Extract the (x, y) coordinate from the center of the cell holding the provided text.  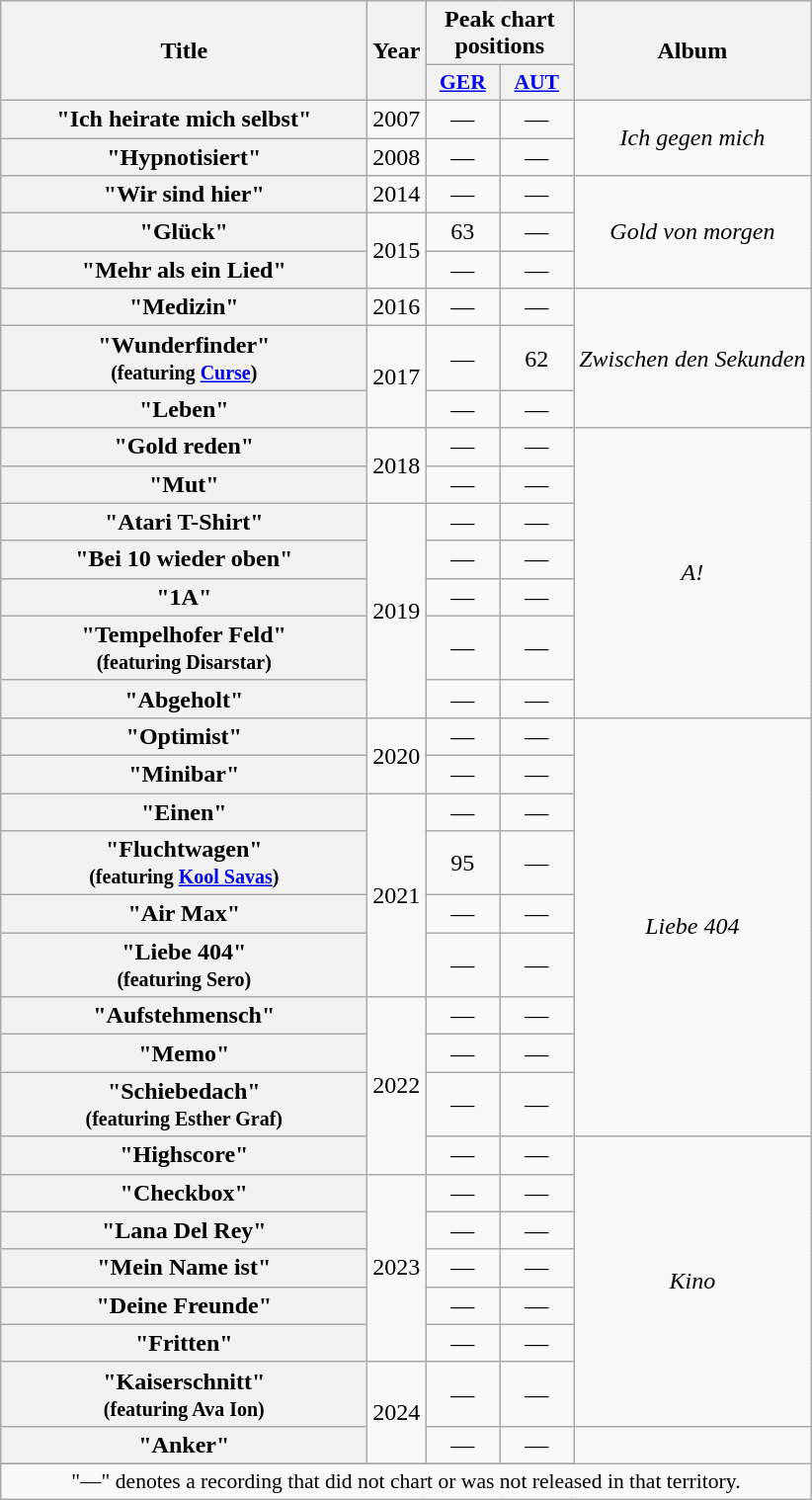
A! (692, 573)
"Bei 10 wieder oben" (184, 559)
"Kaiserschnitt" (featuring Ava Ion) (184, 1393)
"Deine Freunde" (184, 1305)
"Mehr als ein Lied" (184, 270)
"Memo" (184, 1053)
"Gold reden" (184, 447)
"Liebe 404"(featuring Sero) (184, 964)
Ich gegen mich (692, 137)
"Einen" (184, 811)
"Wir sind hier" (184, 195)
"Ich heirate mich selbst" (184, 119)
Peak chart positions (500, 34)
Liebe 404 (692, 927)
2017 (397, 377)
2014 (397, 195)
2022 (397, 1085)
"Medizin" (184, 307)
95 (462, 864)
"Mut" (184, 484)
2018 (397, 465)
Kino (692, 1281)
"Leben" (184, 409)
Year (397, 51)
"Optimist" (184, 736)
"1A" (184, 597)
Zwischen den Sekunden (692, 358)
"—" denotes a recording that did not chart or was not released in that territory. (406, 1481)
GER (462, 83)
Gold von morgen (692, 232)
"Abgeholt" (184, 699)
"Aufstehmensch" (184, 1016)
2007 (397, 119)
"Hypnotisiert" (184, 157)
2021 (397, 894)
2019 (397, 611)
"Schiebedach"(featuring Esther Graf) (184, 1105)
"Fritten" (184, 1343)
"Anker" (184, 1445)
"Wunderfinder" (featuring Curse) (184, 358)
62 (537, 358)
"Atari T-Shirt" (184, 522)
"Mein Name ist" (184, 1268)
Album (692, 51)
"Lana Del Rey" (184, 1230)
"Air Max" (184, 914)
2015 (397, 251)
"Checkbox" (184, 1193)
AUT (537, 83)
"Tempelhofer Feld"(featuring Disarstar) (184, 648)
63 (462, 232)
2023 (397, 1268)
"Fluchtwagen"(featuring Kool Savas) (184, 864)
2020 (397, 755)
2008 (397, 157)
"Glück" (184, 232)
2016 (397, 307)
Title (184, 51)
"Minibar" (184, 774)
"Highscore" (184, 1155)
2024 (397, 1413)
